Find where the given text appears and provide that cell's center as [X, Y] coordinate. 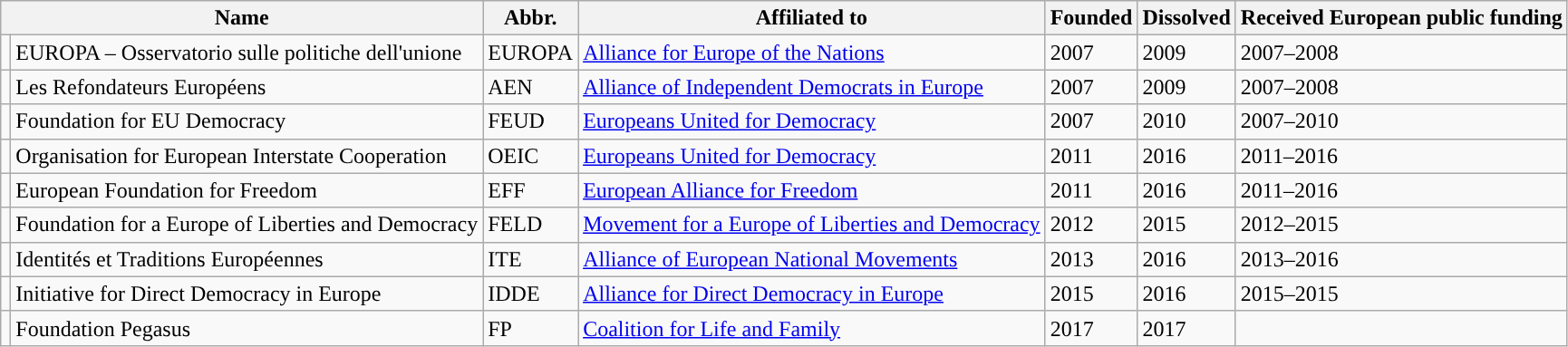
Founded [1091, 18]
Abbr. [531, 18]
Foundation Pegasus [247, 328]
2010 [1186, 121]
IDDE [531, 294]
EUROPA [531, 53]
Movement for a Europe of Liberties and Democracy [812, 225]
ITE [531, 259]
Coalition for Life and Family [812, 328]
Dissolved [1186, 18]
Alliance for Europe of the Nations [812, 53]
AEN [531, 87]
FELD [531, 225]
2012–2015 [1401, 225]
2012 [1091, 225]
Alliance of Independent Democrats in Europe [812, 87]
European Alliance for Freedom [812, 190]
Les Refondateurs Européens [247, 87]
Affiliated to [812, 18]
European Foundation for Freedom [247, 190]
Initiative for Direct Democracy in Europe [247, 294]
FP [531, 328]
EFF [531, 190]
Alliance of European National Movements [812, 259]
Received European public funding [1401, 18]
Foundation for a Europe of Liberties and Democracy [247, 225]
Organisation for European Interstate Cooperation [247, 156]
2013 [1091, 259]
2015–2015 [1401, 294]
2007–2010 [1401, 121]
EUROPA – Osservatorio sulle politiche dell'unione [247, 53]
Name [242, 18]
FEUD [531, 121]
Foundation for EU Democracy [247, 121]
Identités et Traditions Européennes [247, 259]
2013–2016 [1401, 259]
Alliance for Direct Democracy in Europe [812, 294]
OEIC [531, 156]
